Extract the (x, y) coordinate from the center of the cell holding the provided text.  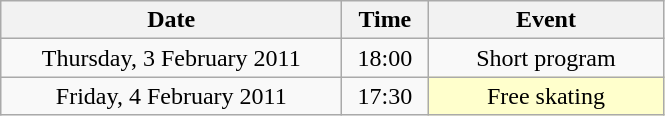
Short program (546, 58)
Date (172, 20)
17:30 (385, 96)
18:00 (385, 58)
Event (546, 20)
Thursday, 3 February 2011 (172, 58)
Free skating (546, 96)
Friday, 4 February 2011 (172, 96)
Time (385, 20)
